Identify which cell holds the provided text, then report its [X, Y] central coordinate. 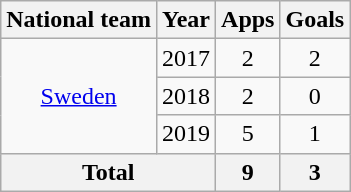
2019 [186, 134]
Goals [315, 20]
5 [248, 134]
Apps [248, 20]
3 [315, 172]
Year [186, 20]
Total [108, 172]
2018 [186, 96]
9 [248, 172]
2017 [186, 58]
0 [315, 96]
Sweden [79, 96]
National team [79, 20]
1 [315, 134]
